Locate the cell with the specified text and output its [x, y] center coordinate. 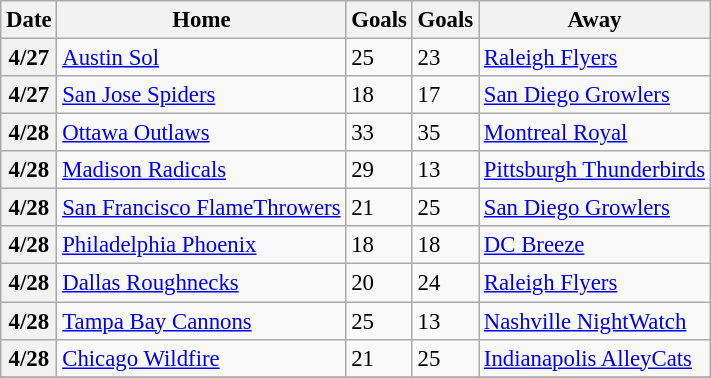
DC Breeze [594, 245]
Madison Radicals [202, 170]
Pittsburgh Thunderbirds [594, 170]
Date [29, 20]
Chicago Wildfire [202, 358]
20 [379, 283]
29 [379, 170]
17 [445, 95]
33 [379, 133]
Ottawa Outlaws [202, 133]
Dallas Roughnecks [202, 283]
35 [445, 133]
Tampa Bay Cannons [202, 321]
Austin Sol [202, 58]
Home [202, 20]
San Francisco FlameThrowers [202, 208]
24 [445, 283]
Montreal Royal [594, 133]
23 [445, 58]
Nashville NightWatch [594, 321]
Philadelphia Phoenix [202, 245]
Indianapolis AlleyCats [594, 358]
Away [594, 20]
San Jose Spiders [202, 95]
